Extract the [x, y] coordinate from the center of the cell holding the provided text.  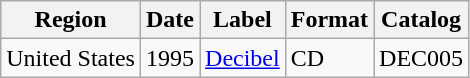
1995 [170, 58]
Region [71, 20]
DEC005 [422, 58]
Catalog [422, 20]
Decibel [243, 58]
United States [71, 58]
CD [329, 58]
Date [170, 20]
Label [243, 20]
Format [329, 20]
